Provide the [X, Y] coordinate of the cell's center where the given text is located.  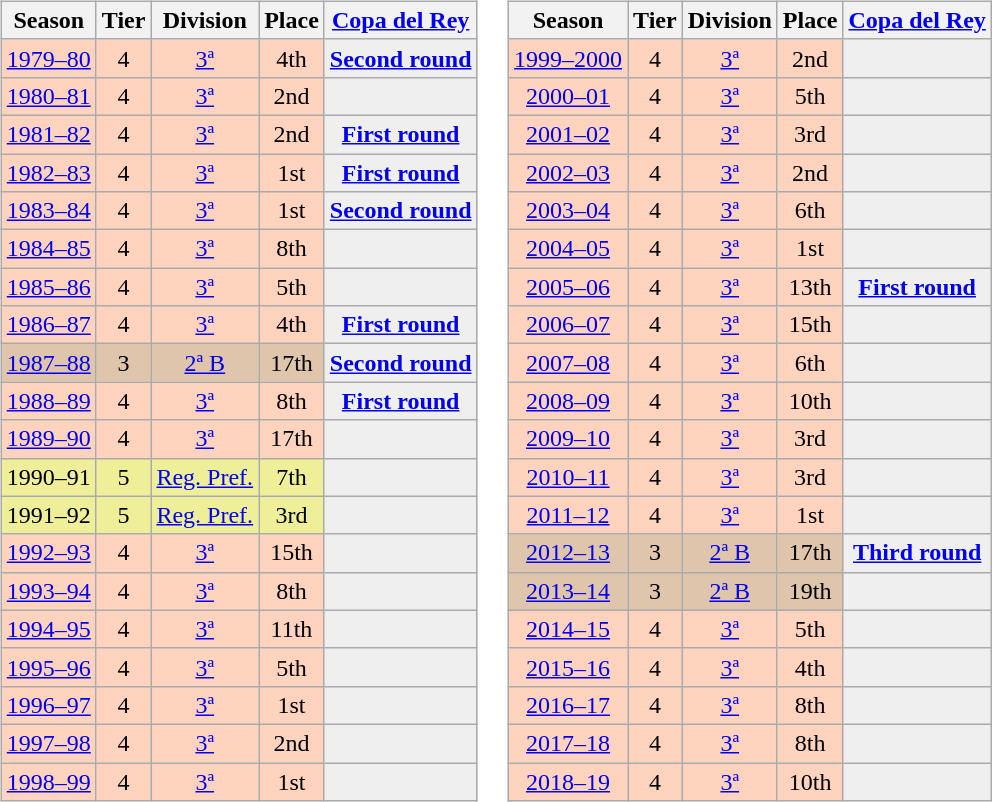
1994–95 [48, 629]
2016–17 [568, 705]
1981–82 [48, 134]
2008–09 [568, 401]
2010–11 [568, 477]
1980–81 [48, 96]
2004–05 [568, 249]
13th [810, 287]
1986–87 [48, 325]
2013–14 [568, 591]
2005–06 [568, 287]
2015–16 [568, 667]
2002–03 [568, 173]
1982–83 [48, 173]
2001–02 [568, 134]
19th [810, 591]
2007–08 [568, 363]
1993–94 [48, 591]
2003–04 [568, 211]
11th [292, 629]
1998–99 [48, 781]
2009–10 [568, 439]
1979–80 [48, 58]
1984–85 [48, 249]
2012–13 [568, 553]
2017–18 [568, 743]
1985–86 [48, 287]
2014–15 [568, 629]
1989–90 [48, 439]
2000–01 [568, 96]
1988–89 [48, 401]
1987–88 [48, 363]
1991–92 [48, 515]
Third round [917, 553]
1999–2000 [568, 58]
2006–07 [568, 325]
2011–12 [568, 515]
1990–91 [48, 477]
7th [292, 477]
1997–98 [48, 743]
1992–93 [48, 553]
2018–19 [568, 781]
1996–97 [48, 705]
1995–96 [48, 667]
1983–84 [48, 211]
